Determine the [x, y] coordinate at the center of the cell enclosing the given text.  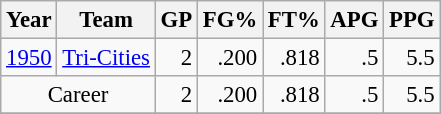
1950 [29, 58]
PPG [412, 20]
Career [78, 95]
Tri-Cities [106, 58]
FG% [230, 20]
Year [29, 20]
Team [106, 20]
APG [354, 20]
GP [176, 20]
FT% [294, 20]
